Return the [x, y] coordinate for the center point of the cell that contains the specified text.  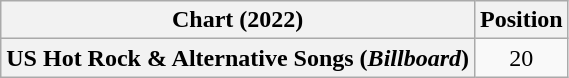
US Hot Rock & Alternative Songs (Billboard) [238, 58]
Chart (2022) [238, 20]
20 [521, 58]
Position [521, 20]
